Extract the (x, y) coordinate from the center of the cell holding the provided text.  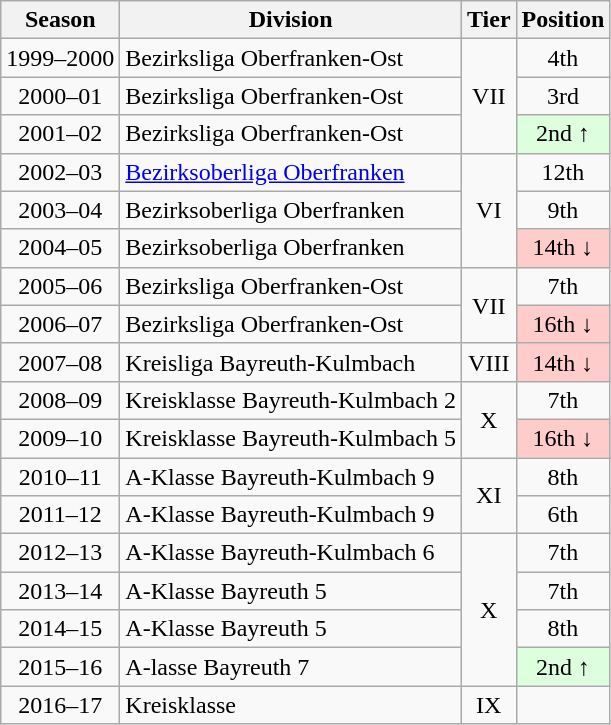
2012–13 (60, 553)
2005–06 (60, 286)
Tier (488, 20)
2000–01 (60, 96)
2016–17 (60, 705)
VIII (488, 362)
Kreisklasse (291, 705)
2001–02 (60, 134)
2009–10 (60, 438)
2010–11 (60, 477)
2011–12 (60, 515)
2004–05 (60, 248)
2007–08 (60, 362)
IX (488, 705)
4th (563, 58)
2008–09 (60, 400)
6th (563, 515)
Kreisklasse Bayreuth-Kulmbach 2 (291, 400)
2006–07 (60, 324)
9th (563, 210)
12th (563, 172)
3rd (563, 96)
VI (488, 210)
Position (563, 20)
A-lasse Bayreuth 7 (291, 667)
2015–16 (60, 667)
Kreisklasse Bayreuth-Kulmbach 5 (291, 438)
A-Klasse Bayreuth-Kulmbach 6 (291, 553)
Season (60, 20)
1999–2000 (60, 58)
2003–04 (60, 210)
2014–15 (60, 629)
Kreisliga Bayreuth-Kulmbach (291, 362)
2002–03 (60, 172)
Division (291, 20)
XI (488, 496)
2013–14 (60, 591)
